Return [x, y] of the center of cell containing provided text 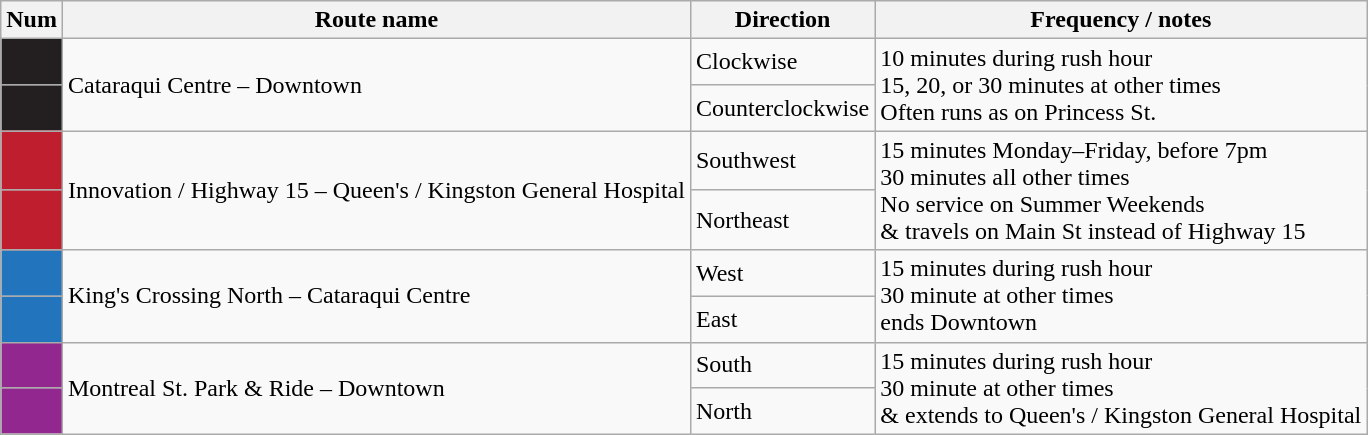
Northeast [782, 220]
Counterclockwise [782, 108]
Direction [782, 20]
Route name [376, 20]
North [782, 411]
Southwest [782, 161]
East [782, 319]
15 minutes Monday–Friday, before 7pm30 minutes all other timesNo service on Summer Weekends & travels on Main St instead of Highway 15 [1121, 190]
15 minutes during rush hour30 minute at other times ends Downtown [1121, 296]
South [782, 365]
West [782, 273]
Cataraqui Centre – Downtown [376, 85]
Montreal St. Park & Ride – Downtown [376, 388]
Innovation / Highway 15 – Queen's / Kingston General Hospital [376, 190]
15 minutes during rush hour30 minute at other times& extends to Queen's / Kingston General Hospital [1121, 388]
10 minutes during rush hour15, 20, or 30 minutes at other timesOften runs as on Princess St. [1121, 85]
Num [32, 20]
King's Crossing North – Cataraqui Centre [376, 296]
Frequency / notes [1121, 20]
Clockwise [782, 62]
